Return the (X, Y) coordinate for the center point of the cell that contains the specified text.  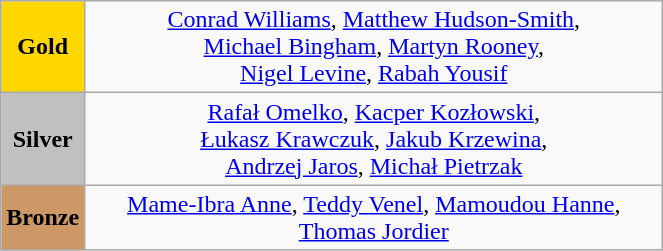
Bronze (43, 218)
Gold (43, 47)
Rafał Omelko, Kacper Kozłowski, Łukasz Krawczuk, Jakub Krzewina, Andrzej Jaros, Michał Pietrzak (374, 139)
Conrad Williams, Matthew Hudson-Smith, Michael Bingham, Martyn Rooney, Nigel Levine, Rabah Yousif (374, 47)
Silver (43, 139)
Mame-Ibra Anne, Teddy Venel, Mamoudou Hanne, Thomas Jordier (374, 218)
